Scan for the cell matching the given text and deliver its (X, Y) coordinate at center. 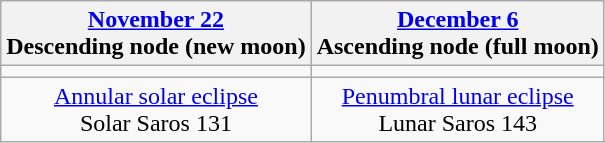
November 22Descending node (new moon) (156, 34)
December 6Ascending node (full moon) (458, 34)
Annular solar eclipseSolar Saros 131 (156, 110)
Penumbral lunar eclipseLunar Saros 143 (458, 110)
